Detect which cell encompasses the target text, then output its [x, y] center coordinate. 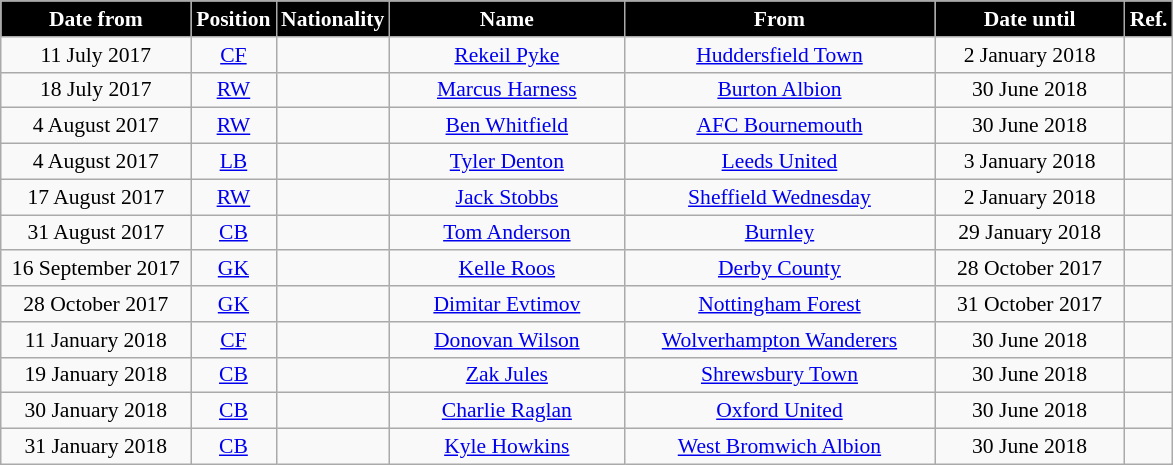
Donovan Wilson [506, 340]
Sheffield Wednesday [779, 197]
Shrewsbury Town [779, 375]
Date from [96, 19]
11 January 2018 [96, 340]
29 January 2018 [1030, 233]
West Bromwich Albion [779, 447]
Jack Stobbs [506, 197]
Tom Anderson [506, 233]
Burnley [779, 233]
17 August 2017 [96, 197]
AFC Bournemouth [779, 126]
18 July 2017 [96, 90]
Position [234, 19]
Rekeil Pyke [506, 55]
Kelle Roos [506, 269]
Charlie Raglan [506, 411]
Dimitar Evtimov [506, 304]
31 January 2018 [96, 447]
Leeds United [779, 162]
Name [506, 19]
19 January 2018 [96, 375]
Zak Jules [506, 375]
Nottingham Forest [779, 304]
31 October 2017 [1030, 304]
3 January 2018 [1030, 162]
16 September 2017 [96, 269]
Marcus Harness [506, 90]
Wolverhampton Wanderers [779, 340]
Oxford United [779, 411]
Nationality [332, 19]
31 August 2017 [96, 233]
LB [234, 162]
Huddersfield Town [779, 55]
Burton Albion [779, 90]
From [779, 19]
Ben Whitfield [506, 126]
Derby County [779, 269]
30 January 2018 [96, 411]
Tyler Denton [506, 162]
Kyle Howkins [506, 447]
Ref. [1149, 19]
11 July 2017 [96, 55]
Date until [1030, 19]
